Extract the (x, y) coordinate from the center of the cell holding the provided text.  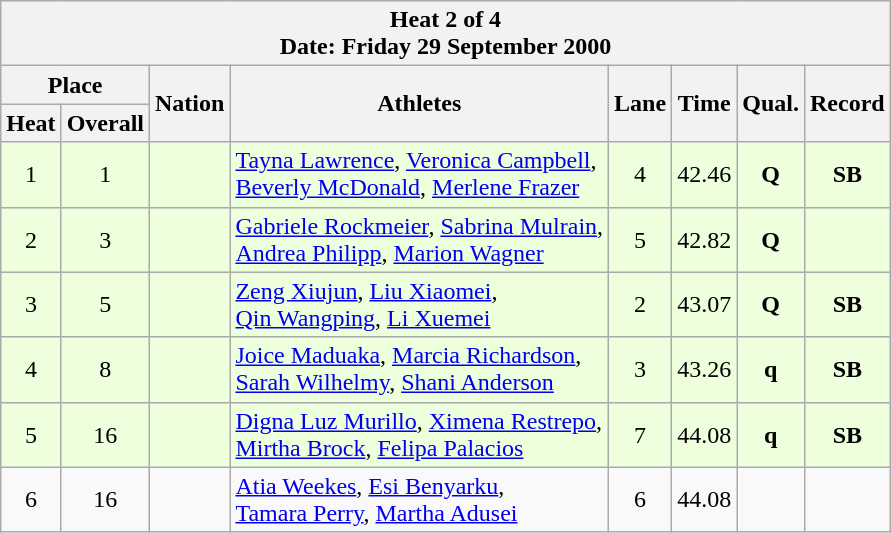
Nation (190, 104)
Digna Luz Murillo, Ximena Restrepo,Mirtha Brock, Felipa Palacios (420, 434)
Record (847, 104)
42.46 (704, 174)
Heat (31, 123)
Joice Maduaka, Marcia Richardson,Sarah Wilhelmy, Shani Anderson (420, 370)
Athletes (420, 104)
Overall (105, 123)
Gabriele Rockmeier, Sabrina Mulrain,Andrea Philipp, Marion Wagner (420, 240)
Zeng Xiujun, Liu Xiaomei,Qin Wangping, Li Xuemei (420, 304)
43.26 (704, 370)
Tayna Lawrence, Veronica Campbell,Beverly McDonald, Merlene Frazer (420, 174)
Place (76, 85)
Lane (640, 104)
8 (105, 370)
43.07 (704, 304)
42.82 (704, 240)
Heat 2 of 4 Date: Friday 29 September 2000 (446, 34)
7 (640, 434)
Atia Weekes, Esi Benyarku,Tamara Perry, Martha Adusei (420, 500)
Qual. (771, 104)
Time (704, 104)
